Find where the given text appears and provide that cell's center as [X, Y] coordinate. 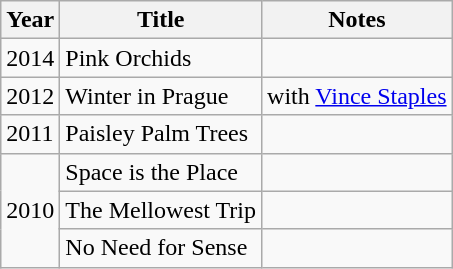
Year [30, 20]
Pink Orchids [161, 58]
Paisley Palm Trees [161, 134]
The Mellowest Trip [161, 210]
2014 [30, 58]
2011 [30, 134]
Winter in Prague [161, 96]
Space is the Place [161, 172]
with Vince Staples [357, 96]
Notes [357, 20]
No Need for Sense [161, 248]
2012 [30, 96]
Title [161, 20]
2010 [30, 210]
